For the text-containing cell, return its midpoint in [X, Y] coordinate format. 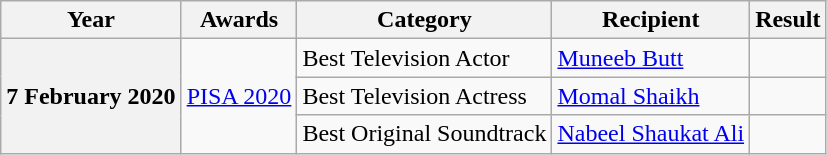
Category [424, 20]
Muneeb Butt [651, 58]
PISA 2020 [239, 96]
7 February 2020 [91, 96]
Nabeel Shaukat Ali [651, 134]
Momal Shaikh [651, 96]
Recipient [651, 20]
Year [91, 20]
Best Television Actress [424, 96]
Awards [239, 20]
Best Television Actor [424, 58]
Result [788, 20]
Best Original Soundtrack [424, 134]
